From the cell containing the given text, extract its center point as (x, y) coordinate. 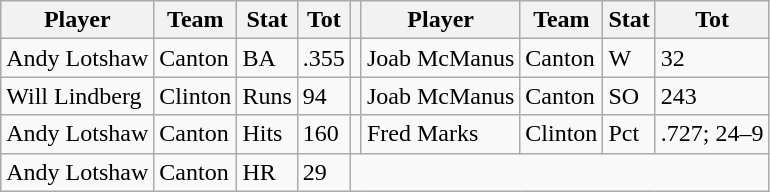
.355 (324, 58)
HR (267, 172)
29 (324, 172)
Fred Marks (440, 134)
94 (324, 96)
32 (712, 58)
Hits (267, 134)
BA (267, 58)
Pct (629, 134)
160 (324, 134)
.727; 24–9 (712, 134)
243 (712, 96)
Will Lindberg (78, 96)
SO (629, 96)
Runs (267, 96)
W (629, 58)
